Scan for the cell matching the given text and deliver its (X, Y) coordinate at center. 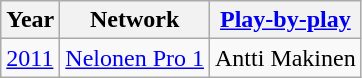
Antti Makinen (286, 58)
Play-by-play (286, 20)
Nelonen Pro 1 (135, 58)
Year (30, 20)
Network (135, 20)
2011 (30, 58)
